Scan for the cell matching the given text and deliver its (x, y) coordinate at center. 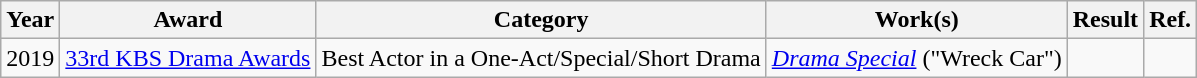
Best Actor in a One-Act/Special/Short Drama (541, 58)
Year (30, 20)
Award (188, 20)
33rd KBS Drama Awards (188, 58)
Category (541, 20)
Ref. (1170, 20)
2019 (30, 58)
Result (1105, 20)
Work(s) (916, 20)
Drama Special ("Wreck Car") (916, 58)
